Determine the [x, y] coordinate at the center of the cell enclosing the given text.  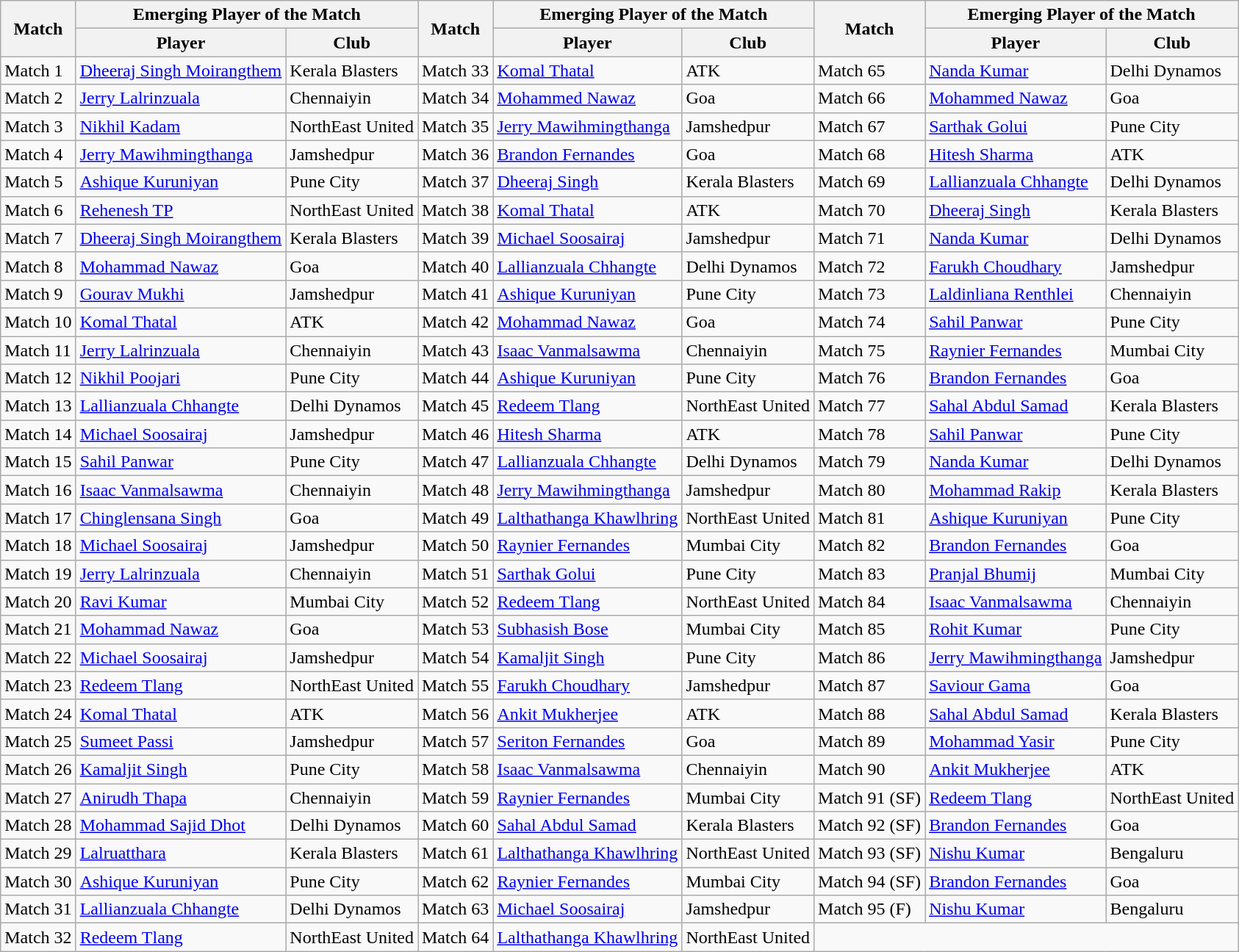
Match 5 [38, 182]
Chinglensana Singh [181, 518]
Match 36 [455, 154]
Seriton Fernandes [588, 741]
Match 56 [455, 713]
Match 80 [870, 490]
Match 77 [870, 406]
Match 45 [455, 406]
Match 1 [38, 71]
Match 79 [870, 462]
Match 27 [38, 797]
Match 53 [455, 630]
Match 31 [38, 909]
Match 23 [38, 685]
Match 24 [38, 713]
Match 12 [38, 378]
Match 60 [455, 826]
Match 14 [38, 434]
Match 82 [870, 546]
Match 78 [870, 434]
Match 59 [455, 797]
Match 57 [455, 741]
Match 15 [38, 462]
Match 19 [38, 574]
Match 89 [870, 741]
Match 40 [455, 266]
Match 11 [38, 350]
Match 62 [455, 881]
Match 64 [455, 937]
Match 90 [870, 769]
Match 93 (SF) [870, 854]
Match 28 [38, 826]
Match 54 [455, 657]
Match 68 [870, 154]
Match 47 [455, 462]
Match 84 [870, 602]
Match 9 [38, 294]
Rohit Kumar [1016, 630]
Match 26 [38, 769]
Match 70 [870, 210]
Match 46 [455, 434]
Match 55 [455, 685]
Match 95 (F) [870, 909]
Match 50 [455, 546]
Match 33 [455, 71]
Nikhil Kadam [181, 126]
Match 17 [38, 518]
Match 22 [38, 657]
Match 38 [455, 210]
Sumeet Passi [181, 741]
Match 32 [38, 937]
Match 4 [38, 154]
Match 29 [38, 854]
Match 8 [38, 266]
Match 35 [455, 126]
Match 81 [870, 518]
Match 18 [38, 546]
Match 92 (SF) [870, 826]
Match 75 [870, 350]
Laldinliana Renthlei [1016, 294]
Match 94 (SF) [870, 881]
Match 91 (SF) [870, 797]
Match 7 [38, 238]
Mohammad Yasir [1016, 741]
Match 10 [38, 322]
Match 2 [38, 98]
Match 41 [455, 294]
Lalruatthara [181, 854]
Match 42 [455, 322]
Match 67 [870, 126]
Pranjal Bhumij [1016, 574]
Match 16 [38, 490]
Match 49 [455, 518]
Match 13 [38, 406]
Match 73 [870, 294]
Match 44 [455, 378]
Match 86 [870, 657]
Match 3 [38, 126]
Saviour Gama [1016, 685]
Match 25 [38, 741]
Mohammad Rakip [1016, 490]
Match 69 [870, 182]
Gourav Mukhi [181, 294]
Ravi Kumar [181, 602]
Match 88 [870, 713]
Match 72 [870, 266]
Match 76 [870, 378]
Match 37 [455, 182]
Match 21 [38, 630]
Match 71 [870, 238]
Match 30 [38, 881]
Match 52 [455, 602]
Anirudh Thapa [181, 797]
Match 20 [38, 602]
Match 66 [870, 98]
Match 61 [455, 854]
Mohammad Sajid Dhot [181, 826]
Match 34 [455, 98]
Match 6 [38, 210]
Match 87 [870, 685]
Match 63 [455, 909]
Match 65 [870, 71]
Nikhil Poojari [181, 378]
Match 48 [455, 490]
Match 51 [455, 574]
Subhasish Bose [588, 630]
Rehenesh TP [181, 210]
Match 58 [455, 769]
Match 39 [455, 238]
Match 83 [870, 574]
Match 43 [455, 350]
Match 74 [870, 322]
Match 85 [870, 630]
